Return the (x, y) coordinate for the center point of the cell that contains the specified text.  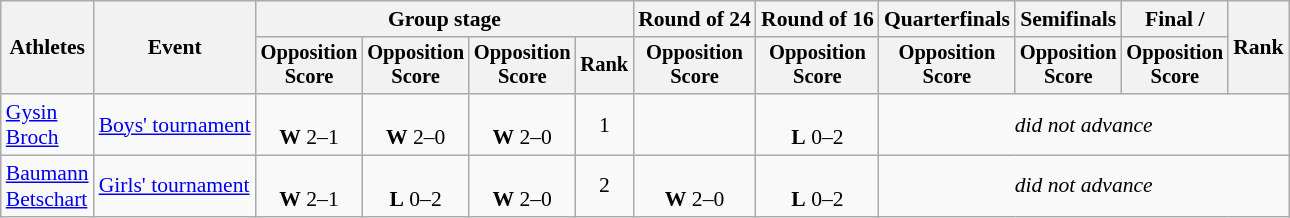
Quarterfinals (947, 19)
GysinBroch (48, 124)
Final / (1174, 19)
Round of 16 (818, 19)
Boys' tournament (175, 124)
Semifinals (1068, 19)
BaumannBetschart (48, 186)
2 (605, 186)
Athletes (48, 48)
Round of 24 (694, 19)
1 (605, 124)
Girls' tournament (175, 186)
Group stage (444, 19)
Event (175, 48)
